Output the (x, y) coordinate of the center of the cell containing the given text.  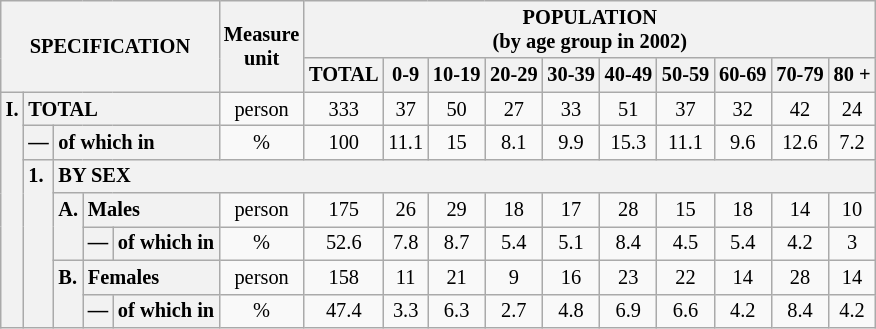
16 (570, 277)
50 (456, 109)
40-49 (628, 75)
158 (344, 277)
20-29 (514, 75)
0-9 (406, 75)
22 (686, 277)
33 (570, 109)
15.3 (628, 142)
29 (456, 210)
70-79 (800, 75)
50-59 (686, 75)
6.6 (686, 311)
17 (570, 210)
6.3 (456, 311)
51 (628, 109)
3.3 (406, 311)
175 (344, 210)
4.8 (570, 311)
2.7 (514, 311)
4.5 (686, 243)
3 (852, 243)
21 (456, 277)
9 (514, 277)
12.6 (800, 142)
Females (151, 277)
11 (406, 277)
52.6 (344, 243)
32 (742, 109)
SPECIFICATION (110, 46)
BY SEX (465, 176)
42 (800, 109)
7.2 (852, 142)
Males (151, 210)
24 (852, 109)
30-39 (570, 75)
10-19 (456, 75)
5.1 (570, 243)
A. (68, 226)
POPULATION (by age group in 2002) (590, 29)
Measure unit (262, 46)
100 (344, 142)
60-69 (742, 75)
80 + (852, 75)
1. (38, 243)
27 (514, 109)
333 (344, 109)
47.4 (344, 311)
10 (852, 210)
9.9 (570, 142)
B. (68, 294)
8.1 (514, 142)
6.9 (628, 311)
7.8 (406, 243)
26 (406, 210)
23 (628, 277)
9.6 (742, 142)
I. (12, 210)
8.7 (456, 243)
